Pinpoint the cell where the given text exists, returning its (x, y) midpoint coordinate. 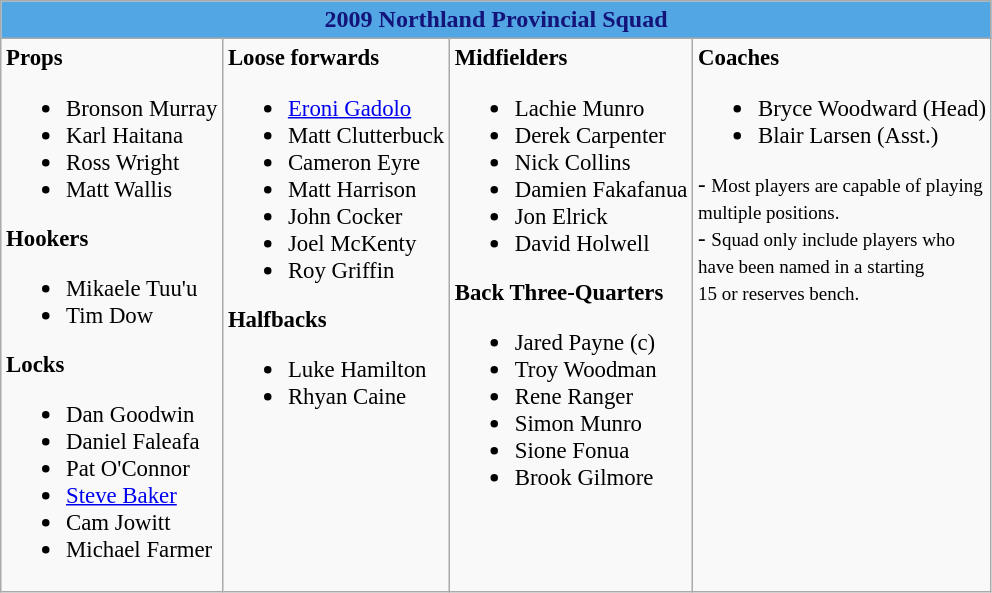
Loose forwardsEroni GadoloMatt ClutterbuckCameron EyreMatt HarrisonJohn CockerJoel McKentyRoy GriffinHalfbacksLuke HamiltonRhyan Caine (336, 315)
2009 Northland Provincial Squad (496, 20)
